Pinpoint the cell where the given text exists, returning its [X, Y] midpoint coordinate. 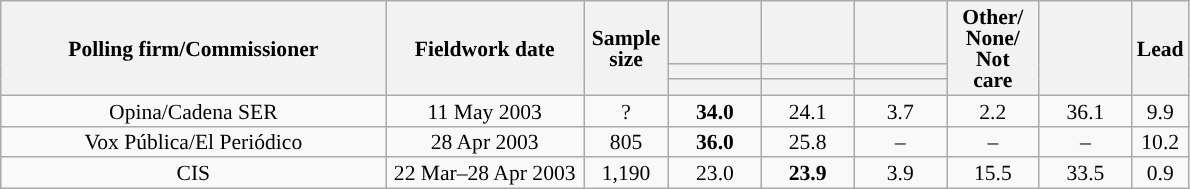
22 Mar–28 Apr 2003 [485, 174]
23.9 [808, 174]
23.0 [716, 174]
Sample size [626, 48]
3.9 [900, 174]
10.2 [1160, 142]
25.8 [808, 142]
15.5 [992, 174]
9.9 [1160, 110]
2.2 [992, 110]
Other/None/Notcare [992, 48]
1,190 [626, 174]
36.0 [716, 142]
? [626, 110]
Polling firm/Commissioner [194, 48]
Opina/Cadena SER [194, 110]
3.7 [900, 110]
11 May 2003 [485, 110]
24.1 [808, 110]
Vox Pública/El Periódico [194, 142]
28 Apr 2003 [485, 142]
34.0 [716, 110]
36.1 [1086, 110]
33.5 [1086, 174]
Fieldwork date [485, 48]
Lead [1160, 48]
805 [626, 142]
CIS [194, 174]
0.9 [1160, 174]
